Extract the [x, y] coordinate from the center of the cell holding the provided text.  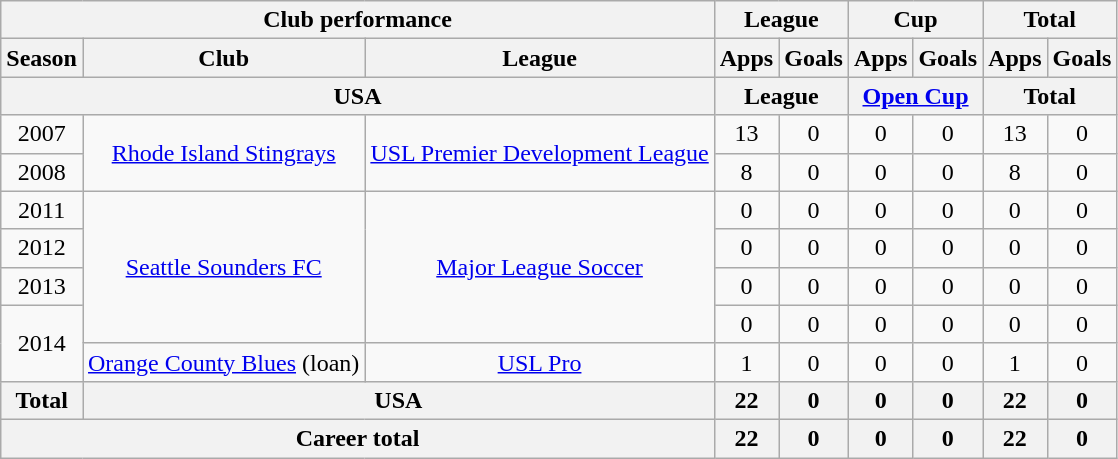
2007 [42, 134]
Club [223, 58]
2013 [42, 286]
2012 [42, 248]
Rhode Island Stingrays [223, 153]
2008 [42, 172]
Club performance [358, 20]
Season [42, 58]
USL Premier Development League [540, 153]
Career total [358, 438]
USL Pro [540, 362]
Major League Soccer [540, 267]
2014 [42, 343]
Seattle Sounders FC [223, 267]
Open Cup [915, 96]
2011 [42, 210]
Cup [915, 20]
Orange County Blues (loan) [223, 362]
